Search for the cell housing the specified text and yield its [x, y] center coordinate. 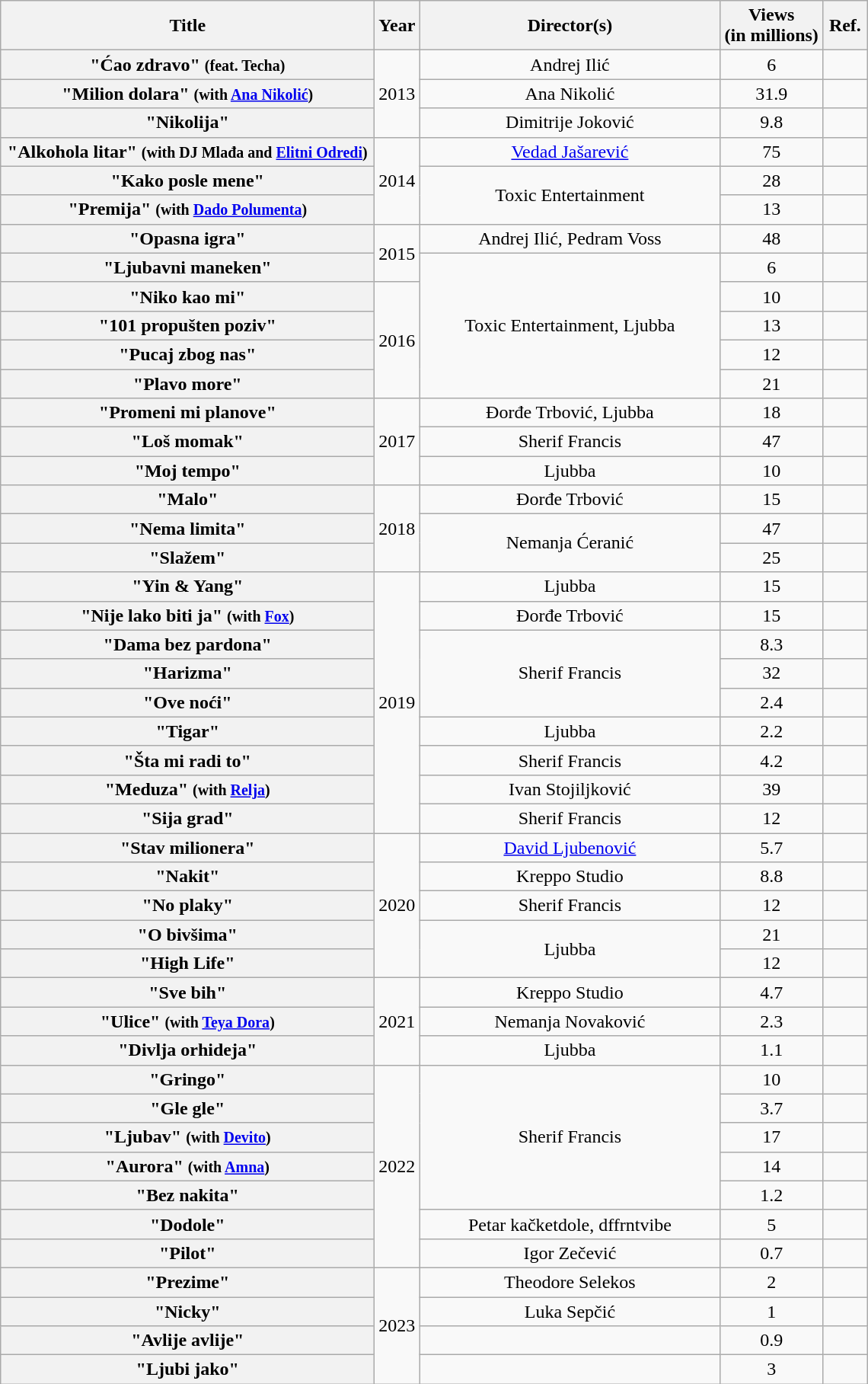
39 [771, 789]
David Ljubenović [570, 848]
"Ove noći" [187, 702]
Ivan Stojiljković [570, 789]
2019 [397, 702]
"Ćao zdravo" (feat. Techa) [187, 65]
17 [771, 1137]
28 [771, 181]
1 [771, 1311]
Director(s) [570, 26]
"Milion dolara" (with Ana Nikolić) [187, 94]
"Sija grad" [187, 818]
"No plaky" [187, 906]
"High Life" [187, 964]
4.2 [771, 760]
8.3 [771, 644]
Đorđe Trbović, Ljubba [570, 413]
"Aurora" (with Amna) [187, 1166]
Dimitrije Joković [570, 123]
Title [187, 26]
2015 [397, 253]
"Niko kao mi" [187, 296]
"Nema limita" [187, 529]
"Nakit" [187, 877]
Vedad Jašarević [570, 152]
"Dodole" [187, 1224]
48 [771, 238]
Year [397, 26]
"Avlije avlije" [187, 1341]
"Ljubavni maneken" [187, 267]
Petar kačketdole, dffrntvibe [570, 1224]
Andrej Ilić [570, 65]
2.2 [771, 731]
"Alkohola litar" (with DJ Mlađa and Elitni Odredi) [187, 152]
3.7 [771, 1108]
"Yin & Yang" [187, 587]
2.3 [771, 1021]
2021 [397, 1021]
"Bez nakita" [187, 1195]
Ref. [845, 26]
"Plavo more" [187, 383]
2022 [397, 1166]
"Tigar" [187, 731]
"Šta mi radi to" [187, 760]
Igor Zečević [570, 1253]
5.7 [771, 848]
3 [771, 1370]
"Prezime" [187, 1282]
2016 [397, 340]
"Ljubav" (with Devito) [187, 1137]
"Harizma" [187, 673]
1.1 [771, 1050]
"Divlja orhideja" [187, 1050]
"Gringo" [187, 1079]
25 [771, 558]
0.9 [771, 1341]
31.9 [771, 94]
"Sve bih" [187, 992]
Ana Nikolić [570, 94]
1.2 [771, 1195]
"Nicky" [187, 1311]
5 [771, 1224]
"Opasna igra" [187, 238]
"Dama bez pardona" [187, 644]
"Promeni mi planove" [187, 413]
9.8 [771, 123]
Nemanja Novaković [570, 1021]
2.4 [771, 702]
"Meduza" (with Relja) [187, 789]
Toxic Entertainment, Ljubba [570, 325]
"Premija" (with Dado Polumenta) [187, 209]
"Loš momak" [187, 442]
"Ulice" (with Teya Dora) [187, 1021]
Nemanja Ćeranić [570, 543]
2020 [397, 906]
Views(in millions) [771, 26]
8.8 [771, 877]
"Pucaj zbog nas" [187, 354]
"Moj tempo" [187, 471]
"O bivšima" [187, 935]
"Nije lako biti ja" (with Fox) [187, 615]
2018 [397, 529]
"Kako posle mene" [187, 181]
2014 [397, 181]
0.7 [771, 1253]
75 [771, 152]
Theodore Selekos [570, 1282]
Luka Sepčić [570, 1311]
Andrej Ilić, Pedram Voss [570, 238]
2017 [397, 442]
18 [771, 413]
"Ljubi jako" [187, 1370]
"101 propušten poziv" [187, 325]
"Gle gle" [187, 1108]
32 [771, 673]
"Stav milionera" [187, 848]
2023 [397, 1325]
2 [771, 1282]
"Slažem" [187, 558]
14 [771, 1166]
4.7 [771, 992]
"Nikolija" [187, 123]
"Malo" [187, 500]
2013 [397, 94]
Toxic Entertainment [570, 195]
"Pilot" [187, 1253]
